Return (X, Y) of the center of cell containing provided text 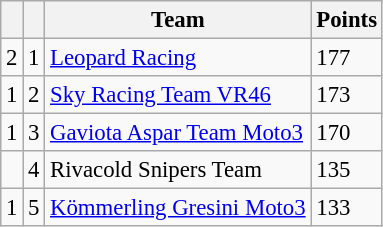
173 (346, 95)
170 (346, 133)
Kömmerling Gresini Moto3 (178, 208)
4 (34, 170)
Rivacold Snipers Team (178, 170)
133 (346, 208)
3 (34, 133)
135 (346, 170)
5 (34, 208)
Points (346, 20)
Gaviota Aspar Team Moto3 (178, 133)
177 (346, 58)
Team (178, 20)
Leopard Racing (178, 58)
Sky Racing Team VR46 (178, 95)
